Return the (X, Y) coordinate for the center point of the cell that contains the specified text.  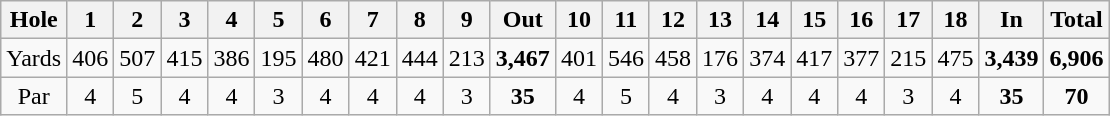
Yards (34, 58)
11 (626, 20)
Out (522, 20)
10 (578, 20)
444 (420, 58)
406 (90, 58)
13 (720, 20)
12 (672, 20)
507 (138, 58)
Hole (34, 20)
8 (420, 20)
386 (232, 58)
421 (372, 58)
480 (326, 58)
Par (34, 96)
Total (1076, 20)
377 (862, 58)
458 (672, 58)
6 (326, 20)
2 (138, 20)
In (1012, 20)
546 (626, 58)
1 (90, 20)
213 (466, 58)
16 (862, 20)
401 (578, 58)
475 (956, 58)
415 (184, 58)
374 (768, 58)
15 (814, 20)
7 (372, 20)
3,439 (1012, 58)
195 (278, 58)
18 (956, 20)
9 (466, 20)
17 (908, 20)
14 (768, 20)
70 (1076, 96)
215 (908, 58)
3,467 (522, 58)
417 (814, 58)
176 (720, 58)
6,906 (1076, 58)
